Find where the given text appears and provide that cell's center as (X, Y) coordinate. 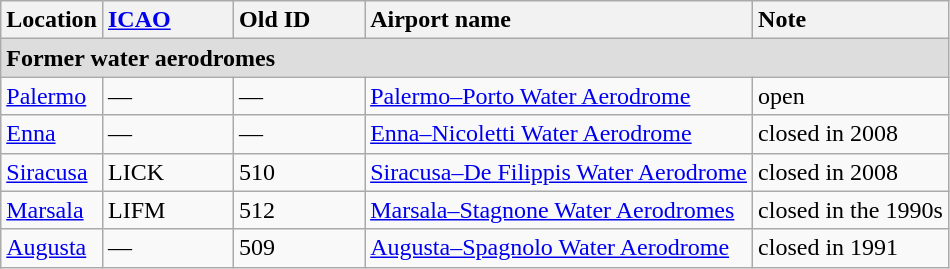
LIFM (168, 210)
Airport name (559, 20)
Note (851, 20)
Palermo (52, 96)
Siracusa–De Filippis Water Aerodrome (559, 172)
510 (300, 172)
Marsala (52, 210)
closed in the 1990s (851, 210)
Former water aerodromes (475, 58)
Enna–Nicoletti Water Aerodrome (559, 134)
Augusta–Spagnolo Water Aerodrome (559, 248)
512 (300, 210)
Old ID (300, 20)
ICAO (168, 20)
closed in 1991 (851, 248)
Palermo–Porto Water Aerodrome (559, 96)
Enna (52, 134)
open (851, 96)
Location (52, 20)
LICK (168, 172)
Marsala–Stagnone Water Aerodromes (559, 210)
Siracusa (52, 172)
509 (300, 248)
Augusta (52, 248)
